Pinpoint the cell where the given text exists, returning its (X, Y) midpoint coordinate. 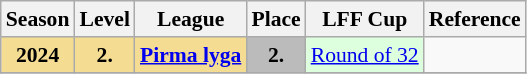
Round of 32 (365, 55)
Place (276, 19)
Reference (475, 19)
Season (38, 19)
2024 (38, 55)
LFF Cup (365, 19)
Level (104, 19)
League (190, 19)
Pirma lyga (190, 55)
